From the cell containing the given text, extract its center point as [X, Y] coordinate. 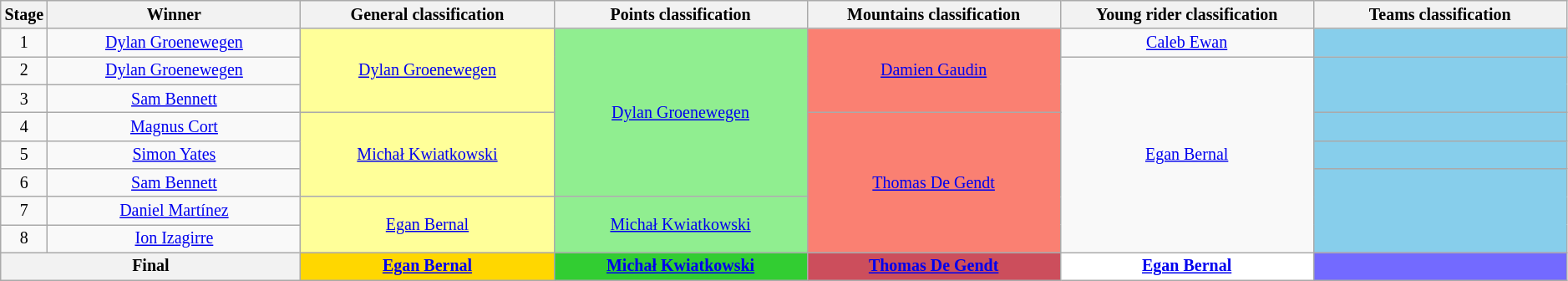
General classification [428, 15]
Simon Yates [174, 154]
Magnus Cort [174, 127]
2 [24, 70]
Final [150, 266]
Damien Gaudin [934, 71]
Daniel Martínez [174, 211]
1 [24, 43]
Caleb Ewan [1186, 43]
6 [24, 182]
5 [24, 154]
Mountains classification [934, 15]
4 [24, 127]
Stage [24, 15]
Teams classification [1440, 15]
Ion Izagirre [174, 239]
Young rider classification [1186, 15]
8 [24, 239]
7 [24, 211]
Winner [174, 15]
3 [24, 99]
Points classification [680, 15]
